Output the (X, Y) coordinate of the center of the cell containing the given text.  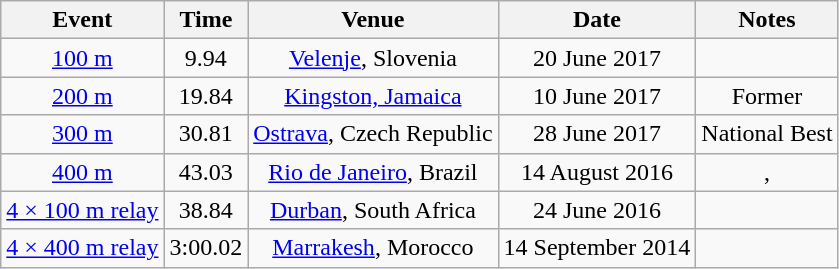
Event (82, 20)
National Best (767, 134)
43.03 (206, 172)
300 m (82, 134)
4 × 100 m relay (82, 210)
38.84 (206, 210)
100 m (82, 58)
Time (206, 20)
4 × 400 m relay (82, 248)
9.94 (206, 58)
Durban, South Africa (373, 210)
Marrakesh, Morocco (373, 248)
Date (597, 20)
Notes (767, 20)
30.81 (206, 134)
, (767, 172)
19.84 (206, 96)
28 June 2017 (597, 134)
3:00.02 (206, 248)
Venue (373, 20)
20 June 2017 (597, 58)
Kingston, Jamaica (373, 96)
400 m (82, 172)
Velenje, Slovenia (373, 58)
14 August 2016 (597, 172)
Former (767, 96)
Ostrava, Czech Republic (373, 134)
10 June 2017 (597, 96)
Rio de Janeiro, Brazil (373, 172)
200 m (82, 96)
14 September 2014 (597, 248)
24 June 2016 (597, 210)
